Identify which cell holds the provided text, then report its [x, y] central coordinate. 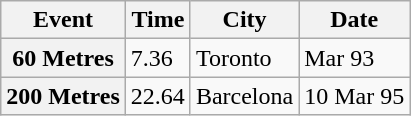
Toronto [244, 58]
Time [158, 20]
60 Metres [64, 58]
Mar 93 [354, 58]
200 Metres [64, 96]
Date [354, 20]
City [244, 20]
7.36 [158, 58]
Barcelona [244, 96]
Event [64, 20]
10 Mar 95 [354, 96]
22.64 [158, 96]
